Output the (x, y) coordinate of the center of the cell containing the given text.  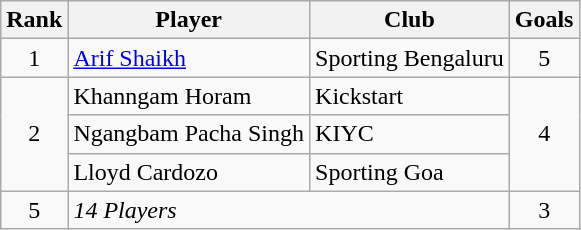
Ngangbam Pacha Singh (189, 134)
Rank (34, 20)
Kickstart (410, 96)
Goals (544, 20)
Player (189, 20)
2 (34, 134)
Sporting Bengaluru (410, 58)
Sporting Goa (410, 172)
14 Players (288, 210)
4 (544, 134)
Lloyd Cardozo (189, 172)
1 (34, 58)
Khanngam Horam (189, 96)
3 (544, 210)
Club (410, 20)
Arif Shaikh (189, 58)
KIYC (410, 134)
